Provide the [x, y] coordinate of the cell's center where the given text is located.  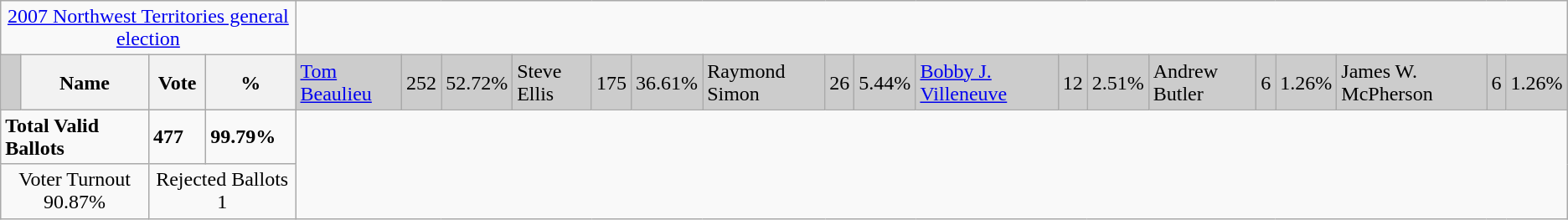
52.72% [477, 82]
36.61% [667, 82]
Vote [177, 82]
99.79% [251, 137]
Raymond Simon [764, 82]
175 [611, 82]
% [251, 82]
Voter Turnout 90.87% [75, 191]
26 [839, 82]
Bobby J. Villeneuve [987, 82]
Tom Beaulieu [348, 82]
James W. McPherson [1412, 82]
Rejected Ballots 1 [222, 191]
Total Valid Ballots [75, 137]
Andrew Butler [1203, 82]
477 [177, 137]
252 [422, 82]
2.51% [1117, 82]
5.44% [885, 82]
12 [1072, 82]
2007 Northwest Territories general election [148, 28]
Steve Ellis [553, 82]
Name [85, 82]
